Extract the (X, Y) coordinate from the center of the cell holding the provided text.  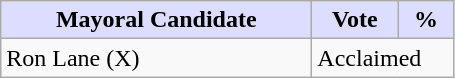
Ron Lane (X) (156, 58)
Mayoral Candidate (156, 20)
Acclaimed (383, 58)
% (426, 20)
Vote (355, 20)
